For the text-containing cell, return its midpoint in [X, Y] coordinate format. 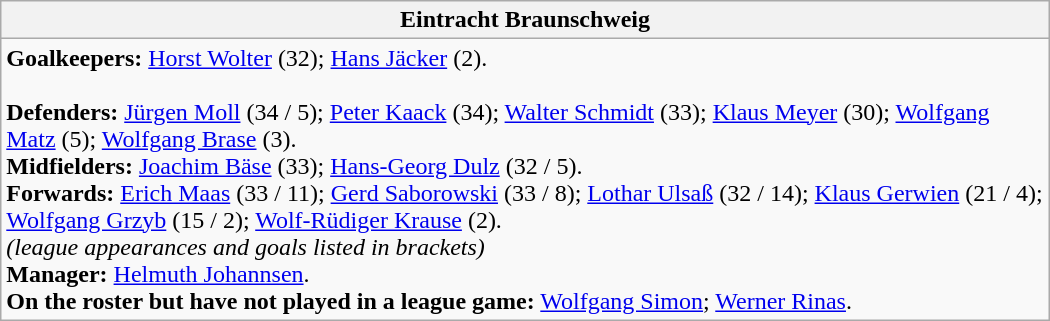
Eintracht Braunschweig [525, 20]
